Identify which cell holds the provided text, then report its [X, Y] central coordinate. 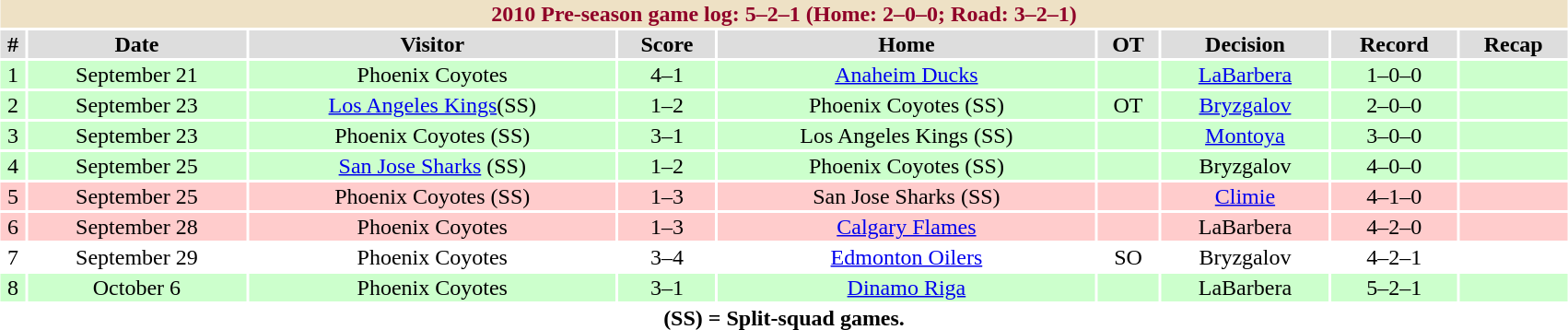
SO [1129, 257]
Record [1394, 44]
2–0–0 [1394, 105]
5–2–1 [1394, 288]
Decision [1245, 44]
4–1–0 [1394, 196]
3 [13, 136]
2 [13, 105]
Climie [1245, 196]
Recap [1513, 44]
September 21 [136, 75]
Calgary Flames [907, 227]
4–0–0 [1394, 166]
4–2–1 [1394, 257]
4–2–0 [1394, 227]
Los Angeles Kings(SS) [433, 105]
1–0–0 [1394, 75]
Date [136, 44]
8 [13, 288]
2010 Pre-season game log: 5–2–1 (Home: 2–0–0; Road: 3–2–1) [784, 14]
3–0–0 [1394, 136]
4–1 [667, 75]
Montoya [1245, 136]
October 6 [136, 288]
Visitor [433, 44]
6 [13, 227]
Edmonton Oilers [907, 257]
4 [13, 166]
7 [13, 257]
Los Angeles Kings (SS) [907, 136]
September 28 [136, 227]
Home [907, 44]
5 [13, 196]
Dinamo Riga [907, 288]
September 29 [136, 257]
# [13, 44]
Score [667, 44]
3–4 [667, 257]
Anaheim Ducks [907, 75]
1 [13, 75]
